Detect which cell encompasses the target text, then output its [X, Y] center coordinate. 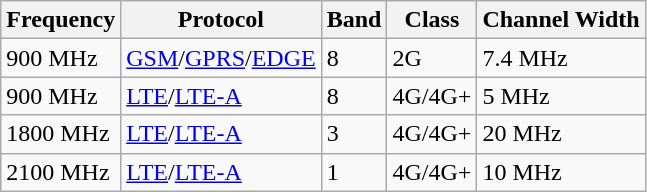
3 [354, 134]
7.4 MHz [561, 58]
GSM/GPRS/EDGE [221, 58]
Frequency [61, 20]
Protocol [221, 20]
5 MHz [561, 96]
1800 MHz [61, 134]
10 MHz [561, 172]
1 [354, 172]
Class [432, 20]
Band [354, 20]
2G [432, 58]
20 MHz [561, 134]
Channel Width [561, 20]
2100 MHz [61, 172]
